Identify which cell holds the provided text, then report its [x, y] central coordinate. 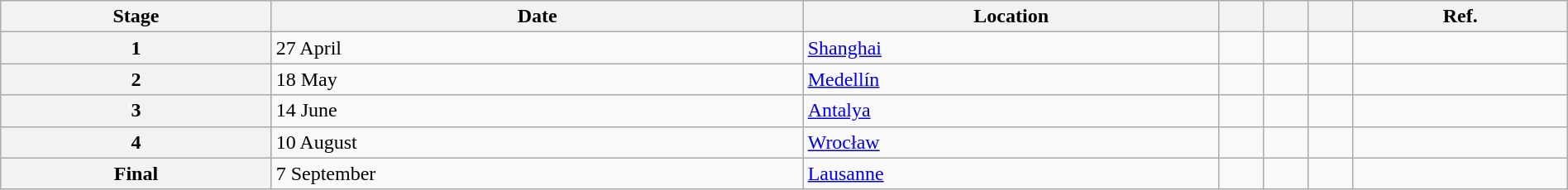
Shanghai [1011, 48]
Lausanne [1011, 173]
3 [136, 111]
Date [538, 17]
Medellín [1011, 79]
1 [136, 48]
2 [136, 79]
Final [136, 173]
4 [136, 142]
7 September [538, 173]
10 August [538, 142]
27 April [538, 48]
Antalya [1011, 111]
18 May [538, 79]
14 June [538, 111]
Ref. [1460, 17]
Location [1011, 17]
Wrocław [1011, 142]
Stage [136, 17]
